Provide the (x, y) coordinate of the cell's center where the given text is located.  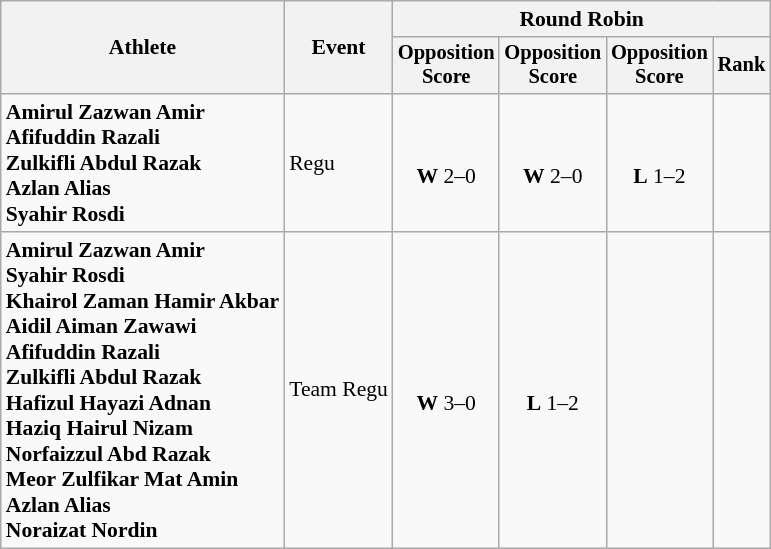
W 3–0 (446, 390)
Amirul Zazwan AmirAfifuddin RazaliZulkifli Abdul RazakAzlan AliasSyahir Rosdi (142, 163)
Event (338, 48)
Round Robin (582, 19)
Team Regu (338, 390)
Regu (338, 163)
Athlete (142, 48)
Rank (742, 66)
